Find where the given text appears and provide that cell's center as (X, Y) coordinate. 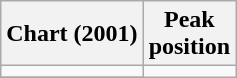
Chart (2001) (72, 34)
Peakposition (189, 34)
